Search for the cell housing the specified text and yield its [X, Y] center coordinate. 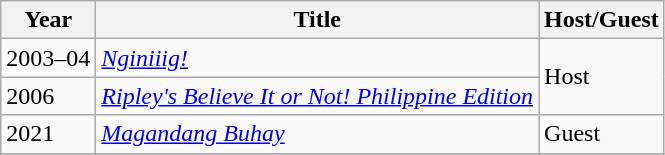
Year [48, 20]
2003–04 [48, 58]
Guest [602, 134]
Host/Guest [602, 20]
Magandang Buhay [318, 134]
Title [318, 20]
2006 [48, 96]
Ripley's Believe It or Not! Philippine Edition [318, 96]
2021 [48, 134]
Host [602, 77]
Nginiiig! [318, 58]
